Return the [x, y] coordinate for the center point of the cell that contains the specified text.  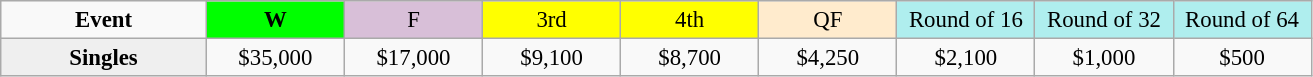
Round of 16 [966, 20]
W [275, 20]
$9,100 [552, 58]
$500 [1242, 58]
Singles [104, 58]
QF [828, 20]
3rd [552, 20]
$2,100 [966, 58]
$35,000 [275, 58]
$1,000 [1104, 58]
Event [104, 20]
$8,700 [690, 58]
Round of 32 [1104, 20]
F [413, 20]
$4,250 [828, 58]
Round of 64 [1242, 20]
$17,000 [413, 58]
4th [690, 20]
